Locate the cell with the specified text and output its (X, Y) center coordinate. 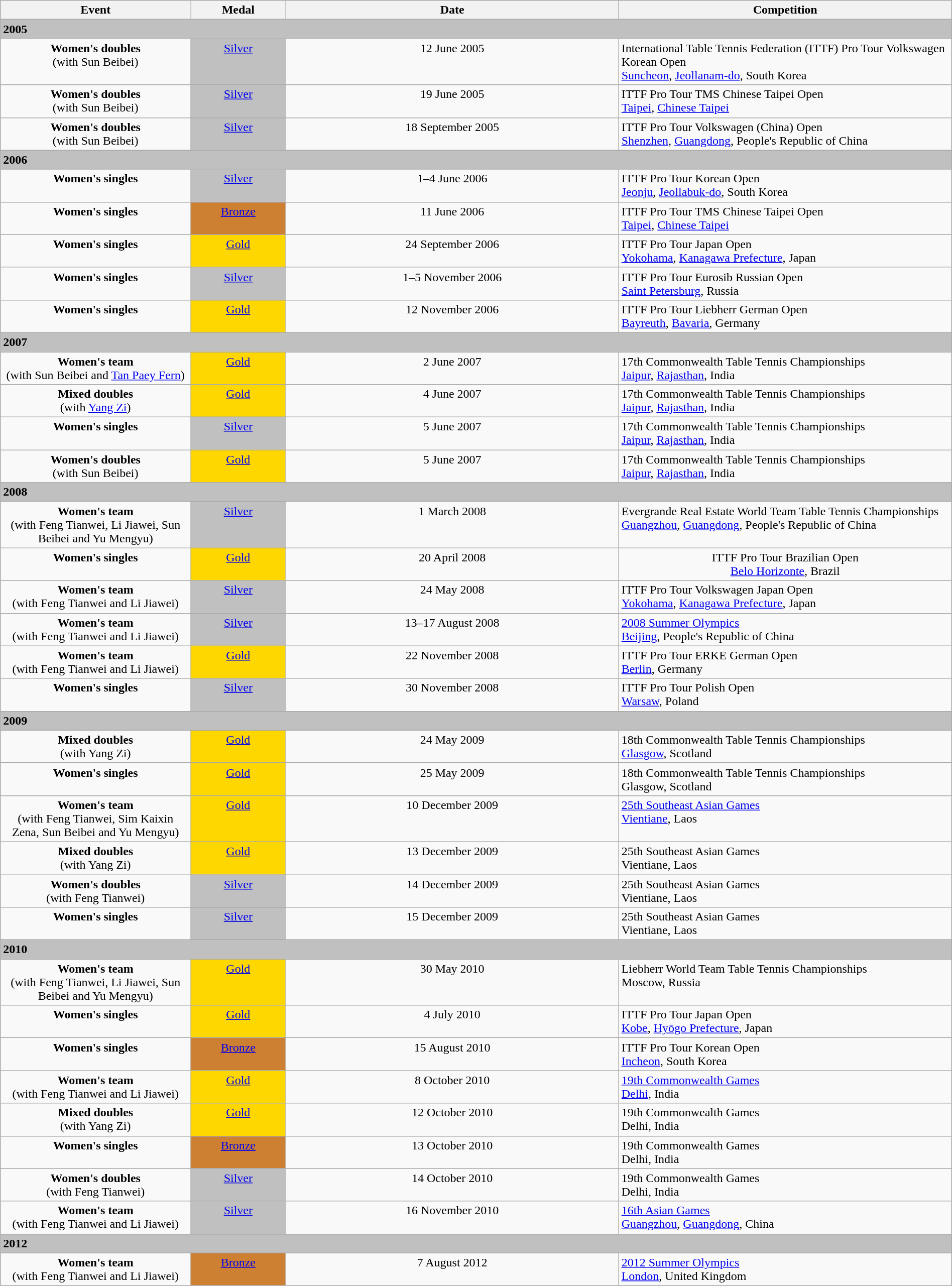
2012 Summer OlympicsLondon, United Kingdom (785, 1269)
20 April 2008 (452, 564)
Competition (785, 10)
12 October 2010 (452, 1120)
16th Asian GamesGuangzhou, Guangdong, China (785, 1217)
30 November 2008 (452, 695)
24 May 2008 (452, 597)
2012 (476, 1243)
International Table Tennis Federation (ITTF) Pro Tour Volkswagen Korean OpenSuncheon, Jeollanam-do, South Korea (785, 62)
ITTF Pro Tour Brazilian OpenBelo Horizonte, Brazil (785, 564)
1–4 June 2006 (452, 186)
10 December 2009 (452, 819)
19 June 2005 (452, 101)
ITTF Pro Tour Liebherr German OpenBayreuth, Bavaria, Germany (785, 316)
13 October 2010 (452, 1152)
12 June 2005 (452, 62)
13–17 August 2008 (452, 630)
4 July 2010 (452, 1021)
Date (452, 10)
14 October 2010 (452, 1185)
2007 (476, 342)
Event (95, 10)
Women's team(with Feng Tianwei, Sim Kaixin Zena, Sun Beibei and Yu Mengyu) (95, 819)
2010 (476, 950)
8 October 2010 (452, 1087)
18 September 2005 (452, 134)
15 August 2010 (452, 1055)
ITTF Pro Tour Japan OpenKobe, Hyōgo Prefecture, Japan (785, 1021)
7 August 2012 (452, 1269)
24 May 2009 (452, 746)
ITTF Pro Tour Eurosib Russian OpenSaint Petersburg, Russia (785, 283)
12 November 2006 (452, 316)
Evergrande Real Estate World Team Table Tennis ChampionshipsGuangzhou, Guangdong, People's Republic of China (785, 525)
ITTF Pro Tour Volkswagen Japan OpenYokohama, Kanagawa Prefecture, Japan (785, 597)
ITTF Pro Tour Korean OpenIncheon, South Korea (785, 1055)
1–5 November 2006 (452, 283)
Liebherr World Team Table Tennis ChampionshipsMoscow, Russia (785, 982)
14 December 2009 (452, 891)
11 June 2006 (452, 218)
2009 (476, 721)
15 December 2009 (452, 924)
ITTF Pro Tour ERKE German OpenBerlin, Germany (785, 662)
ITTF Pro Tour Korean OpenJeonju, Jeollabuk-do, South Korea (785, 186)
13 December 2009 (452, 858)
1 March 2008 (452, 525)
2 June 2007 (452, 368)
22 November 2008 (452, 662)
ITTF Pro Tour Polish OpenWarsaw, Poland (785, 695)
Women's team(with Sun Beibei and Tan Paey Fern) (95, 368)
ITTF Pro Tour Japan OpenYokohama, Kanagawa Prefecture, Japan (785, 251)
Medal (238, 10)
2008 Summer OlympicsBeijing, People's Republic of China (785, 630)
16 November 2010 (452, 1217)
24 September 2006 (452, 251)
2005 (476, 29)
2006 (476, 160)
ITTF Pro Tour Volkswagen (China) OpenShenzhen, Guangdong, People's Republic of China (785, 134)
2008 (476, 492)
30 May 2010 (452, 982)
25 May 2009 (452, 779)
4 June 2007 (452, 401)
